Locate the cell with the specified text and output its [X, Y] center coordinate. 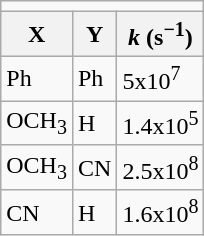
k (s−1) [160, 34]
X [37, 34]
1.6x108 [160, 212]
5x107 [160, 78]
1.4x105 [160, 124]
Y [94, 34]
2.5x108 [160, 168]
